Output the [x, y] coordinate of the center of the cell containing the given text.  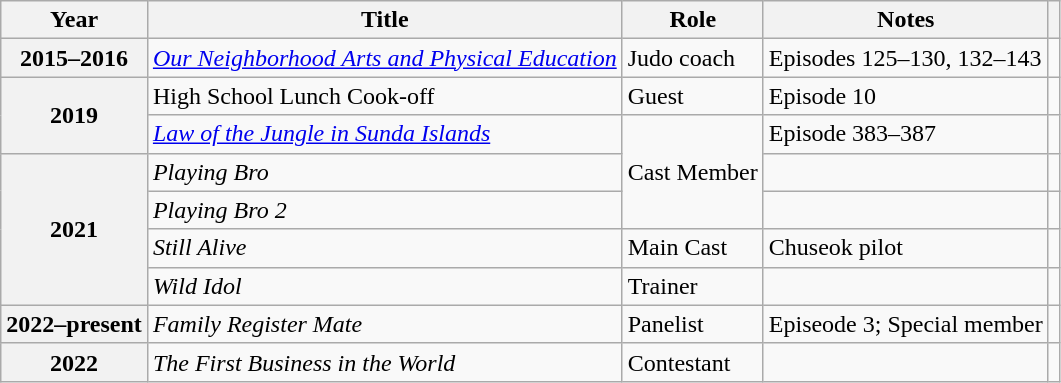
Year [74, 20]
2021 [74, 229]
2019 [74, 115]
Episode 383–387 [906, 134]
Playing Bro 2 [384, 210]
Title [384, 20]
2015–2016 [74, 58]
Wild Idol [384, 286]
Trainer [692, 286]
Judo coach [692, 58]
2022 [74, 362]
Notes [906, 20]
Contestant [692, 362]
Panelist [692, 324]
Our Neighborhood Arts and Physical Education [384, 58]
Playing Bro [384, 172]
Role [692, 20]
Family Register Mate [384, 324]
2022–present [74, 324]
Cast Member [692, 172]
Guest [692, 96]
The First Business in the World [384, 362]
Law of the Jungle in Sunda Islands [384, 134]
Episode 10 [906, 96]
Episeode 3; Special member [906, 324]
Chuseok pilot [906, 248]
Still Alive [384, 248]
High School Lunch Cook-off [384, 96]
Main Cast [692, 248]
Episodes 125–130, 132–143 [906, 58]
